Scan for the cell matching the given text and deliver its (x, y) coordinate at center. 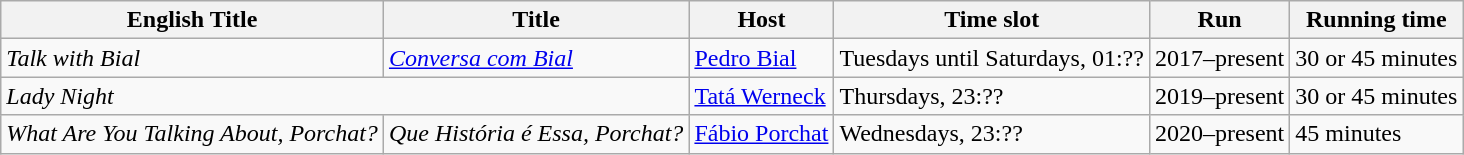
Tatá Werneck (762, 96)
English Title (192, 20)
Conversa com Bial (536, 58)
2019–present (1219, 96)
45 minutes (1376, 134)
Talk with Bial (192, 58)
What Are You Talking About, Porchat? (192, 134)
Time slot (992, 20)
Que História é Essa, Porchat? (536, 134)
Pedro Bial (762, 58)
Running time (1376, 20)
Title (536, 20)
Run (1219, 20)
Host (762, 20)
2017–present (1219, 58)
Lady Night (345, 96)
Tuesdays until Saturdays, 01:?? (992, 58)
Wednesdays, 23:?? (992, 134)
Fábio Porchat (762, 134)
2020–present (1219, 134)
Thursdays, 23:?? (992, 96)
